Search for the cell housing the specified text and yield its [X, Y] center coordinate. 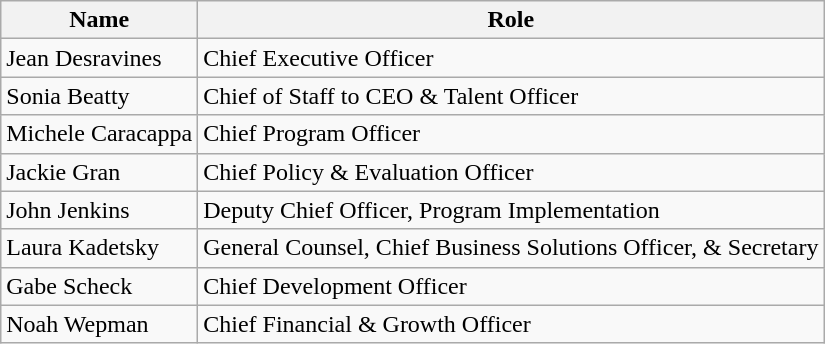
Sonia Beatty [100, 96]
Name [100, 20]
John Jenkins [100, 210]
Jackie Gran [100, 172]
Noah Wepman [100, 324]
Chief Program Officer [511, 134]
General Counsel, Chief Business Solutions Officer, & Secretary [511, 248]
Deputy Chief Officer, Program Implementation [511, 210]
Gabe Scheck [100, 286]
Chief Financial & Growth Officer [511, 324]
Chief of Staff to CEO & Talent Officer [511, 96]
Role [511, 20]
Laura Kadetsky [100, 248]
Chief Executive Officer [511, 58]
Chief Development Officer [511, 286]
Michele Caracappa [100, 134]
Chief Policy & Evaluation Officer [511, 172]
Jean Desravines [100, 58]
